Scan for the cell matching the given text and deliver its (x, y) coordinate at center. 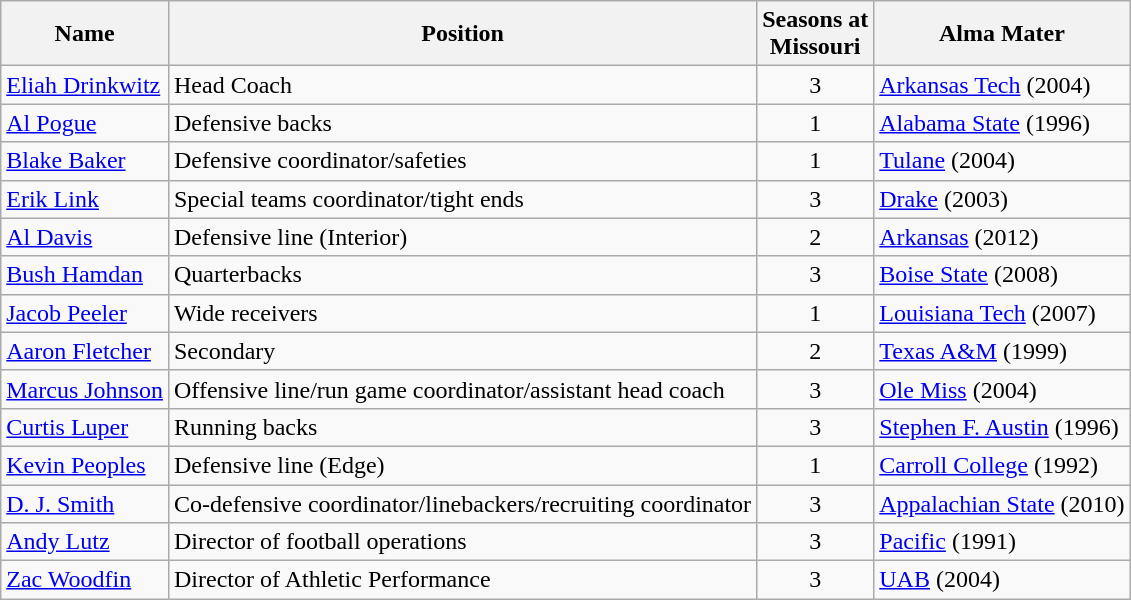
Al Pogue (85, 123)
Co-defensive coordinator/linebackers/recruiting coordinator (462, 503)
Name (85, 34)
Arkansas (2012) (1002, 237)
Tulane (2004) (1002, 161)
Bush Hamdan (85, 275)
Carroll College (1992) (1002, 465)
Offensive line/run game coordinator/assistant head coach (462, 389)
Head Coach (462, 85)
Marcus Johnson (85, 389)
Stephen F. Austin (1996) (1002, 427)
Drake (2003) (1002, 199)
Defensive backs (462, 123)
Secondary (462, 351)
Quarterbacks (462, 275)
Aaron Fletcher (85, 351)
UAB (2004) (1002, 580)
Defensive line (Interior) (462, 237)
Wide receivers (462, 313)
Alabama State (1996) (1002, 123)
Andy Lutz (85, 542)
Kevin Peoples (85, 465)
Director of football operations (462, 542)
Alma Mater (1002, 34)
Louisiana Tech (2007) (1002, 313)
Seasons atMissouri (816, 34)
Defensive line (Edge) (462, 465)
Pacific (1991) (1002, 542)
Texas A&M (1999) (1002, 351)
Curtis Luper (85, 427)
Defensive coordinator/safeties (462, 161)
Blake Baker (85, 161)
Special teams coordinator/tight ends (462, 199)
Jacob Peeler (85, 313)
D. J. Smith (85, 503)
Director of Athletic Performance (462, 580)
Running backs (462, 427)
Erik Link (85, 199)
Zac Woodfin (85, 580)
Boise State (2008) (1002, 275)
Al Davis (85, 237)
Arkansas Tech (2004) (1002, 85)
Position (462, 34)
Eliah Drinkwitz (85, 85)
Ole Miss (2004) (1002, 389)
Appalachian State (2010) (1002, 503)
